From the cell containing the given text, extract its center point as (X, Y) coordinate. 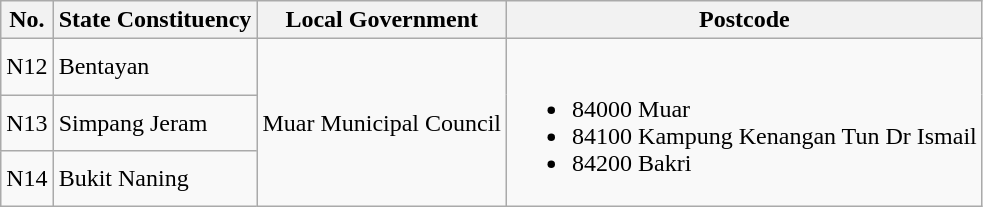
Muar Municipal Council (382, 122)
Simpang Jeram (155, 122)
Bukit Naning (155, 178)
N12 (27, 67)
State Constituency (155, 20)
N13 (27, 122)
N14 (27, 178)
No. (27, 20)
Postcode (745, 20)
Local Government (382, 20)
Bentayan (155, 67)
84000 Muar84100 Kampung Kenangan Tun Dr Ismail84200 Bakri (745, 122)
